For the text-containing cell, return its midpoint in [X, Y] coordinate format. 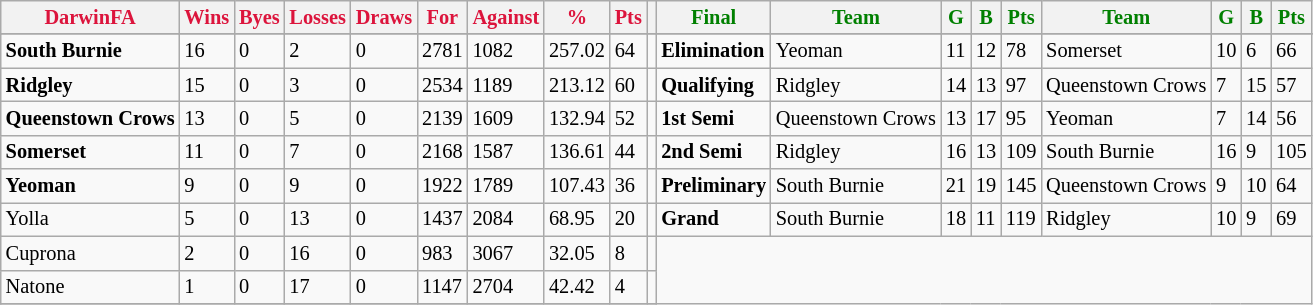
2168 [442, 152]
2084 [506, 219]
3067 [506, 253]
2704 [506, 287]
32.05 [577, 253]
2139 [442, 118]
1st Semi [714, 118]
Yolla [90, 219]
Cuprona [90, 253]
19 [986, 186]
1 [206, 287]
1082 [506, 51]
105 [1291, 152]
66 [1291, 51]
107.43 [577, 186]
78 [1021, 51]
Qualifying [714, 85]
136.61 [577, 152]
6 [1256, 51]
2534 [442, 85]
18 [956, 219]
Draws [384, 17]
Against [506, 17]
12 [986, 51]
Natone [90, 287]
69 [1291, 219]
For [442, 17]
1789 [506, 186]
52 [628, 118]
1587 [506, 152]
57 [1291, 85]
132.94 [577, 118]
21 [956, 186]
DarwinFA [90, 17]
145 [1021, 186]
Final [714, 17]
2nd Semi [714, 152]
36 [628, 186]
1189 [506, 85]
983 [442, 253]
97 [1021, 85]
4 [628, 287]
Losses [317, 17]
Preliminary [714, 186]
% [577, 17]
44 [628, 152]
109 [1021, 152]
Grand [714, 219]
60 [628, 85]
1437 [442, 219]
3 [317, 85]
20 [628, 219]
Byes [259, 17]
1922 [442, 186]
Elimination [714, 51]
Wins [206, 17]
95 [1021, 118]
1147 [442, 287]
1609 [506, 118]
56 [1291, 118]
8 [628, 253]
119 [1021, 219]
2781 [442, 51]
68.95 [577, 219]
213.12 [577, 85]
257.02 [577, 51]
42.42 [577, 287]
